Return [X, Y] of the center of cell containing provided text 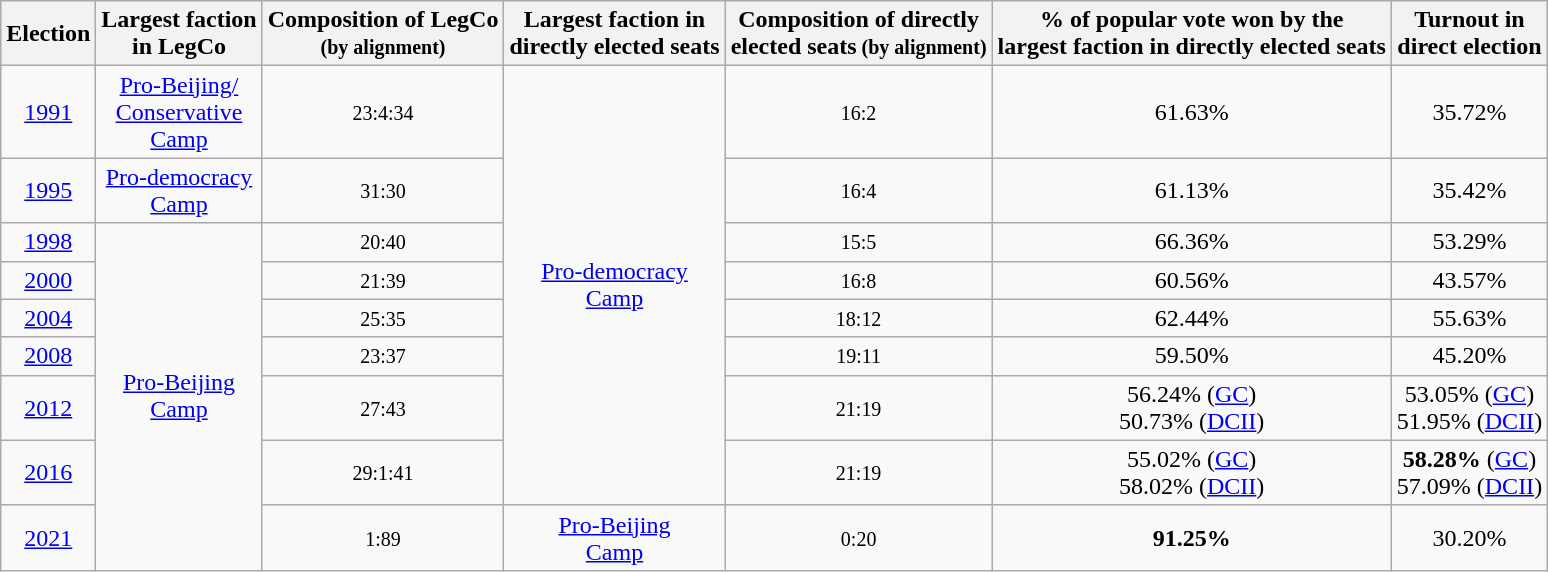
21:39 [383, 280]
1:89 [383, 538]
31:30 [383, 190]
2021 [48, 538]
1991 [48, 112]
2016 [48, 472]
20:40 [383, 242]
55.02% (GC) 58.02% (DCII) [1192, 472]
35.72% [1469, 112]
23:37 [383, 356]
61.13% [1192, 190]
30.20% [1469, 538]
Pro-Beijing/Conservative Camp [179, 112]
23:4:34 [383, 112]
Largest factionin LegCo [179, 34]
1998 [48, 242]
62.44% [1192, 318]
29:1:41 [383, 472]
Composition of LegCo(by alignment) [383, 34]
66.36% [1192, 242]
Election [48, 34]
1995 [48, 190]
53.29% [1469, 242]
56.24% (GC) 50.73% (DCII) [1192, 408]
16:4 [858, 190]
45.20% [1469, 356]
2012 [48, 408]
2004 [48, 318]
Turnout in direct election [1469, 34]
55.63% [1469, 318]
% of popular vote won by the largest faction in directly elected seats [1192, 34]
16:8 [858, 280]
53.05% (GC) 51.95% (DCII) [1469, 408]
Composition of directly elected seats (by alignment) [858, 34]
91.25% [1192, 538]
59.50% [1192, 356]
61.63% [1192, 112]
15:5 [858, 242]
19:11 [858, 356]
0:20 [858, 538]
27:43 [383, 408]
60.56% [1192, 280]
2000 [48, 280]
43.57% [1469, 280]
25:35 [383, 318]
Largest faction indirectly elected seats [614, 34]
18:12 [858, 318]
35.42% [1469, 190]
2008 [48, 356]
16:2 [858, 112]
58.28% (GC) 57.09% (DCII) [1469, 472]
